Locate the cell with the specified text and output its [x, y] center coordinate. 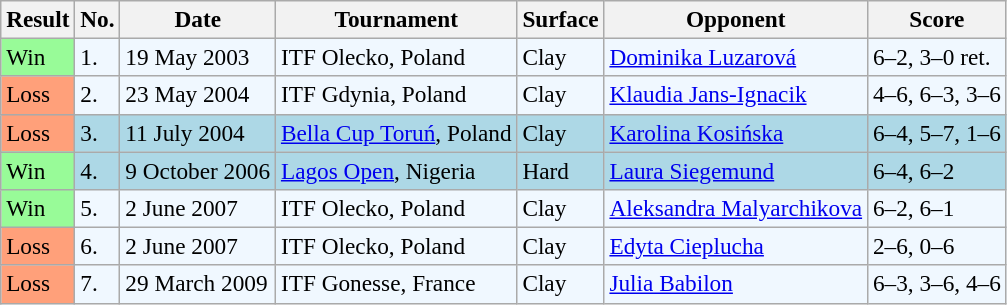
6–3, 3–6, 4–6 [936, 284]
4–6, 6–3, 3–6 [936, 95]
Laura Siegemund [736, 170]
Result [38, 19]
2. [98, 95]
3. [98, 133]
Opponent [736, 19]
1. [98, 57]
6–4, 5–7, 1–6 [936, 133]
23 May 2004 [198, 95]
4. [98, 170]
19 May 2003 [198, 57]
ITF Gonesse, France [396, 284]
Edyta Cieplucha [736, 246]
Klaudia Jans-Ignacik [736, 95]
Tournament [396, 19]
Date [198, 19]
11 July 2004 [198, 133]
Lagos Open, Nigeria [396, 170]
Bella Cup Toruń, Poland [396, 133]
9 October 2006 [198, 170]
Hard [560, 170]
6–2, 6–1 [936, 208]
Surface [560, 19]
Karolina Kosińska [736, 133]
Score [936, 19]
Aleksandra Malyarchikova [736, 208]
29 March 2009 [198, 284]
6–4, 6–2 [936, 170]
6–2, 3–0 ret. [936, 57]
6. [98, 246]
ITF Gdynia, Poland [396, 95]
No. [98, 19]
Julia Babilon [736, 284]
2–6, 0–6 [936, 246]
7. [98, 284]
5. [98, 208]
Dominika Luzarová [736, 57]
